For the text-containing cell, return its midpoint in (X, Y) coordinate format. 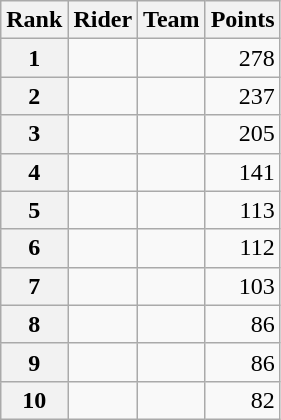
6 (34, 248)
9 (34, 362)
1 (34, 58)
7 (34, 286)
141 (242, 172)
82 (242, 400)
112 (242, 248)
278 (242, 58)
Points (242, 20)
Rank (34, 20)
Rider (103, 20)
2 (34, 96)
113 (242, 210)
237 (242, 96)
Team (172, 20)
205 (242, 134)
3 (34, 134)
103 (242, 286)
4 (34, 172)
5 (34, 210)
8 (34, 324)
10 (34, 400)
